Detect which cell encompasses the target text, then output its [x, y] center coordinate. 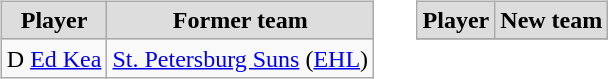
St. Petersburg Suns (EHL) [240, 58]
New team [552, 20]
D Ed Kea [54, 58]
Former team [240, 20]
